Pinpoint the cell where the given text exists, returning its [x, y] midpoint coordinate. 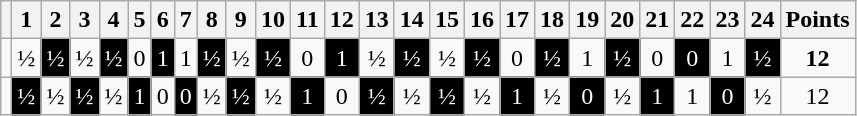
21 [658, 20]
4 [114, 20]
20 [622, 20]
8 [212, 20]
9 [240, 20]
23 [728, 20]
7 [186, 20]
24 [762, 20]
18 [552, 20]
19 [588, 20]
15 [446, 20]
13 [376, 20]
2 [56, 20]
14 [412, 20]
Points [818, 20]
10 [272, 20]
6 [162, 20]
11 [307, 20]
5 [140, 20]
17 [518, 20]
22 [692, 20]
16 [482, 20]
3 [84, 20]
